Identify which cell holds the provided text, then report its (x, y) central coordinate. 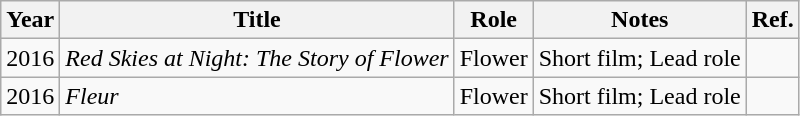
Notes (640, 20)
Year (30, 20)
Fleur (257, 96)
Red Skies at Night: The Story of Flower (257, 58)
Ref. (772, 20)
Role (494, 20)
Title (257, 20)
